Return the [X, Y] coordinate for the center point of the cell that contains the specified text.  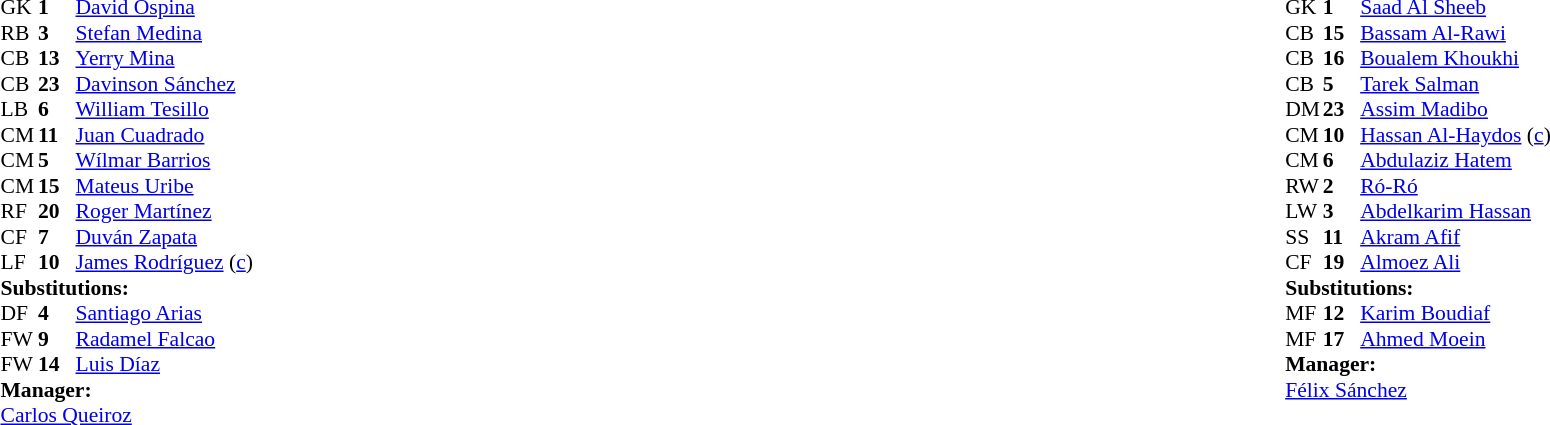
Manager: [126, 390]
RW [1304, 186]
4 [57, 313]
Radamel Falcao [164, 339]
Stefan Medina [164, 33]
Yerry Mina [164, 59]
SS [1304, 237]
Juan Cuadrado [164, 135]
14 [57, 365]
Mateus Uribe [164, 186]
16 [1342, 59]
9 [57, 339]
Luis Díaz [164, 365]
12 [1342, 313]
Davinson Sánchez [164, 84]
17 [1342, 339]
2 [1342, 186]
19 [1342, 263]
RF [19, 211]
Roger Martínez [164, 211]
DF [19, 313]
William Tesillo [164, 109]
LW [1304, 211]
LF [19, 263]
13 [57, 59]
James Rodríguez (c) [164, 263]
Substitutions: [126, 288]
Duván Zapata [164, 237]
20 [57, 211]
LB [19, 109]
Wílmar Barrios [164, 161]
Santiago Arias [164, 313]
7 [57, 237]
RB [19, 33]
DM [1304, 109]
